Extract the [x, y] coordinate from the center of the cell holding the provided text.  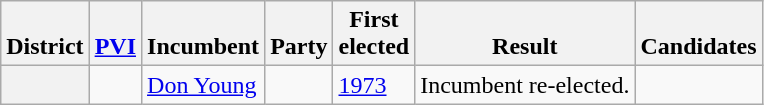
Result [525, 34]
Don Young [204, 85]
PVI [115, 34]
Party [299, 34]
District [45, 34]
1973 [374, 85]
Firstelected [374, 34]
Incumbent re-elected. [525, 85]
Incumbent [204, 34]
Candidates [698, 34]
